Identify which cell holds the provided text, then report its [x, y] central coordinate. 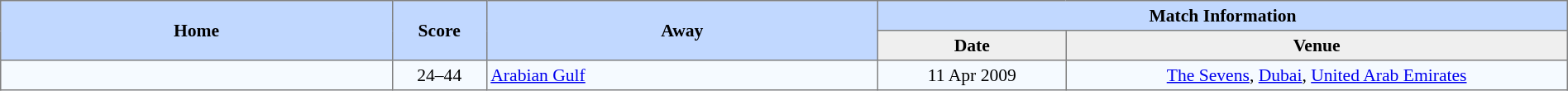
Match Information [1223, 16]
Home [197, 31]
Venue [1317, 45]
Date [973, 45]
Score [439, 31]
The Sevens, Dubai, United Arab Emirates [1317, 75]
24–44 [439, 75]
Arabian Gulf [682, 75]
Away [682, 31]
11 Apr 2009 [973, 75]
